Search for the cell housing the specified text and yield its [x, y] center coordinate. 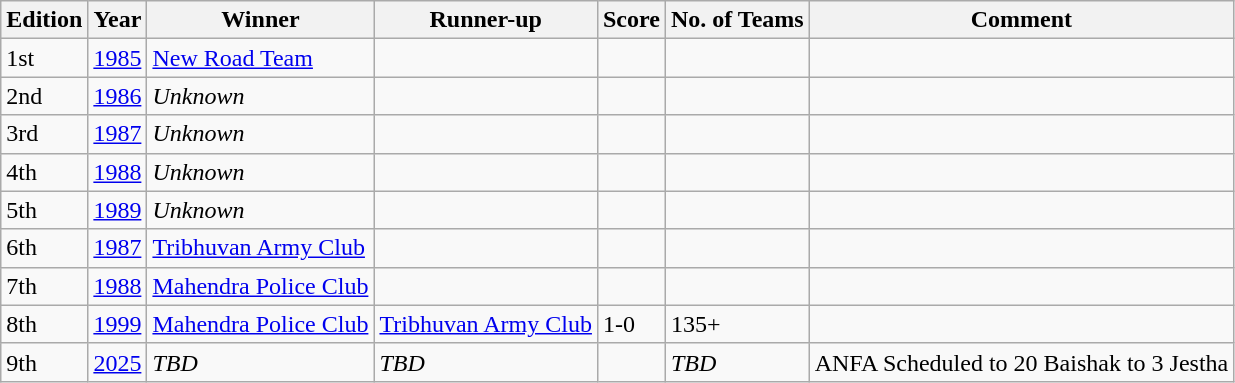
2025 [118, 362]
New Road Team [260, 58]
7th [44, 286]
1st [44, 58]
9th [44, 362]
2nd [44, 96]
5th [44, 210]
Winner [260, 20]
Edition [44, 20]
3rd [44, 134]
No. of Teams [737, 20]
4th [44, 172]
Comment [1022, 20]
135+ [737, 324]
6th [44, 248]
ANFA Scheduled to 20 Baishak to 3 Jestha [1022, 362]
1-0 [631, 324]
Score [631, 20]
1999 [118, 324]
Runner-up [486, 20]
8th [44, 324]
Year [118, 20]
1986 [118, 96]
1989 [118, 210]
1985 [118, 58]
